Provide the [X, Y] coordinate of the cell's center where the given text is located.  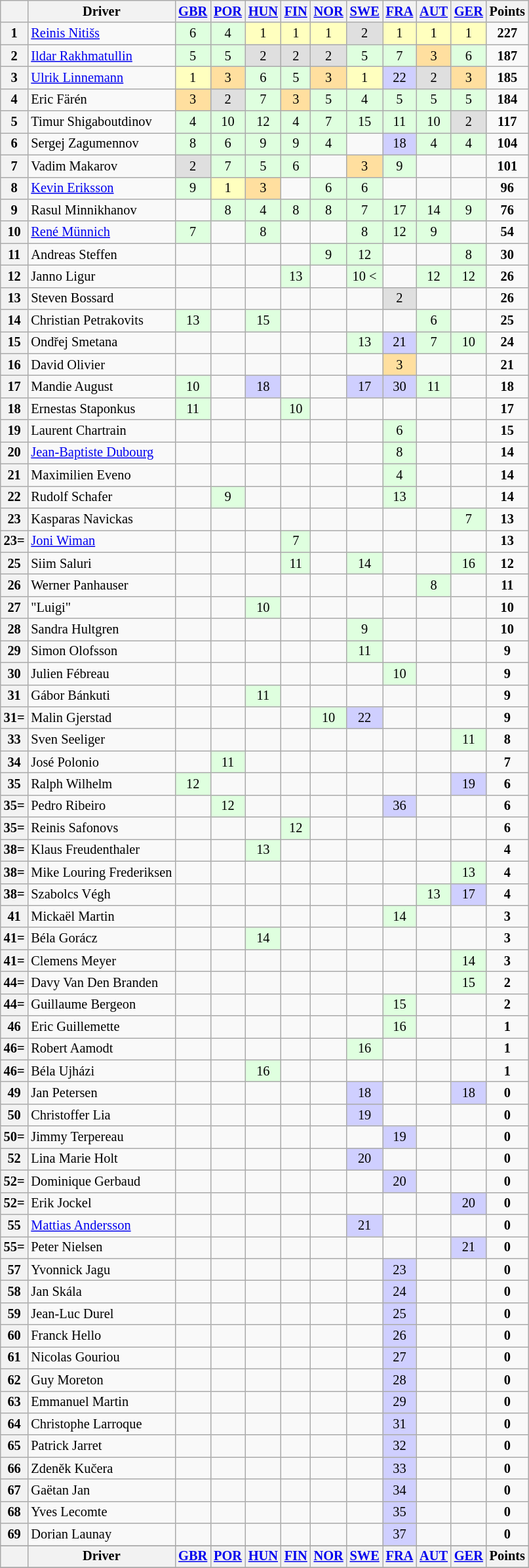
67 [14, 1490]
Clemens Meyer [101, 961]
Christoffer Lia [101, 1115]
187 [507, 56]
Vadim Makarov [101, 166]
65 [14, 1446]
Jan Petersen [101, 1093]
62 [14, 1380]
Gábor Bánkuti [101, 696]
36 [400, 806]
Jimmy Terpereau [101, 1137]
Yves Lecomte [101, 1512]
Rudolf Schafer [101, 497]
Timur Shigaboutdinov [101, 122]
Sandra Hultgren [101, 630]
Guy Moreton [101, 1380]
Gaëtan Jan [101, 1490]
Béla Gorácz [101, 938]
Maximilien Eveno [101, 475]
Klaus Freudenthaler [101, 850]
Zdeněk Kučera [101, 1468]
Pedro Ribeiro [101, 806]
50= [14, 1137]
Guillaume Bergeon [101, 1005]
René Münnich [101, 232]
Mickaël Martin [101, 916]
"Luigi" [101, 607]
Jean-Luc Durel [101, 1314]
60 [14, 1336]
52 [14, 1159]
Mike Louring Frederiksen [101, 872]
63 [14, 1402]
Rasul Minnikhanov [101, 210]
Kasparas Navickas [101, 519]
Christophe Larroque [101, 1424]
49 [14, 1093]
Reinis Nitišs [101, 33]
Janno Ligur [101, 276]
Werner Panhauser [101, 585]
Jan Skála [101, 1291]
Dorian Launay [101, 1535]
Béla Ujházi [101, 1071]
José Polonio [101, 762]
66 [14, 1468]
Nicolas Gouriou [101, 1357]
184 [507, 100]
Emmanuel Martin [101, 1402]
Ondřej Smetana [101, 342]
Sergej Zagumennov [101, 144]
31= [14, 717]
Ildar Rakhmatullin [101, 56]
Robert Aamodt [101, 1049]
Andreas Steffen [101, 254]
Steven Bossard [101, 298]
Eric Färén [101, 100]
64 [14, 1424]
Szabolcs Végh [101, 895]
41 [14, 916]
Yvonnick Jagu [101, 1270]
Franck Hello [101, 1336]
Reinis Safonovs [101, 828]
Joni Wiman [101, 541]
Jean-Baptiste Dubourg [101, 452]
54 [507, 232]
Eric Guillemette [101, 1027]
Malin Gjerstad [101, 717]
Christian Petrakovits [101, 321]
Laurent Chartrain [101, 431]
117 [507, 122]
Mattias Andersson [101, 1225]
David Olivier [101, 365]
Sven Seeliger [101, 740]
Dominique Gerbaud [101, 1181]
Ralph Wilhelm [101, 784]
Lina Marie Holt [101, 1159]
23= [14, 541]
37 [400, 1535]
50 [14, 1115]
104 [507, 144]
68 [14, 1512]
227 [507, 33]
Ernestas Staponkus [101, 409]
10 < [364, 276]
Patrick Jarret [101, 1446]
76 [507, 210]
96 [507, 188]
69 [14, 1535]
32 [400, 1446]
57 [14, 1270]
185 [507, 77]
Julien Fébreau [101, 673]
Mandie August [101, 386]
Erik Jockel [101, 1203]
Kevin Eriksson [101, 188]
Siim Saluri [101, 563]
Peter Nielsen [101, 1247]
46 [14, 1027]
55 [14, 1225]
55= [14, 1247]
Davy Van Den Branden [101, 982]
59 [14, 1314]
Ulrik Linnemann [101, 77]
101 [507, 166]
58 [14, 1291]
61 [14, 1357]
Simon Olofsson [101, 651]
